Extract the (X, Y) coordinate from the center of the cell holding the provided text.  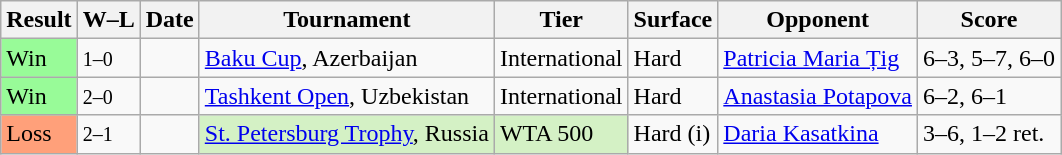
St. Petersburg Trophy, Russia (346, 134)
3–6, 1–2 ret. (988, 134)
Patricia Maria Țig (818, 58)
Tournament (346, 20)
Anastasia Potapova (818, 96)
Baku Cup, Azerbaijan (346, 58)
W–L (108, 20)
6–3, 5–7, 6–0 (988, 58)
Tier (561, 20)
Hard (i) (673, 134)
2–0 (108, 96)
Result (39, 20)
Loss (39, 134)
WTA 500 (561, 134)
2–1 (108, 134)
6–2, 6–1 (988, 96)
Tashkent Open, Uzbekistan (346, 96)
Surface (673, 20)
1–0 (108, 58)
Daria Kasatkina (818, 134)
Opponent (818, 20)
Score (988, 20)
Date (170, 20)
